Return (X, Y) of the center of cell containing provided text 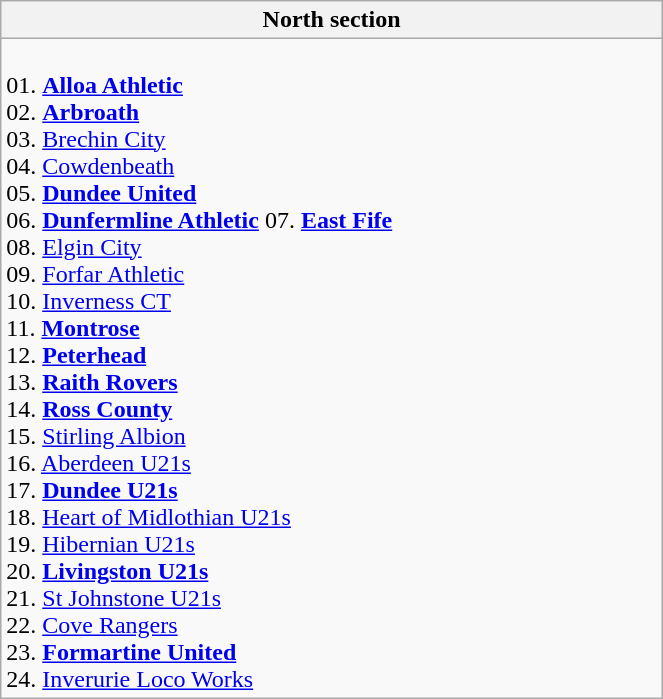
North section (332, 20)
